Provide the (x, y) coordinate of the cell's center where the given text is located.  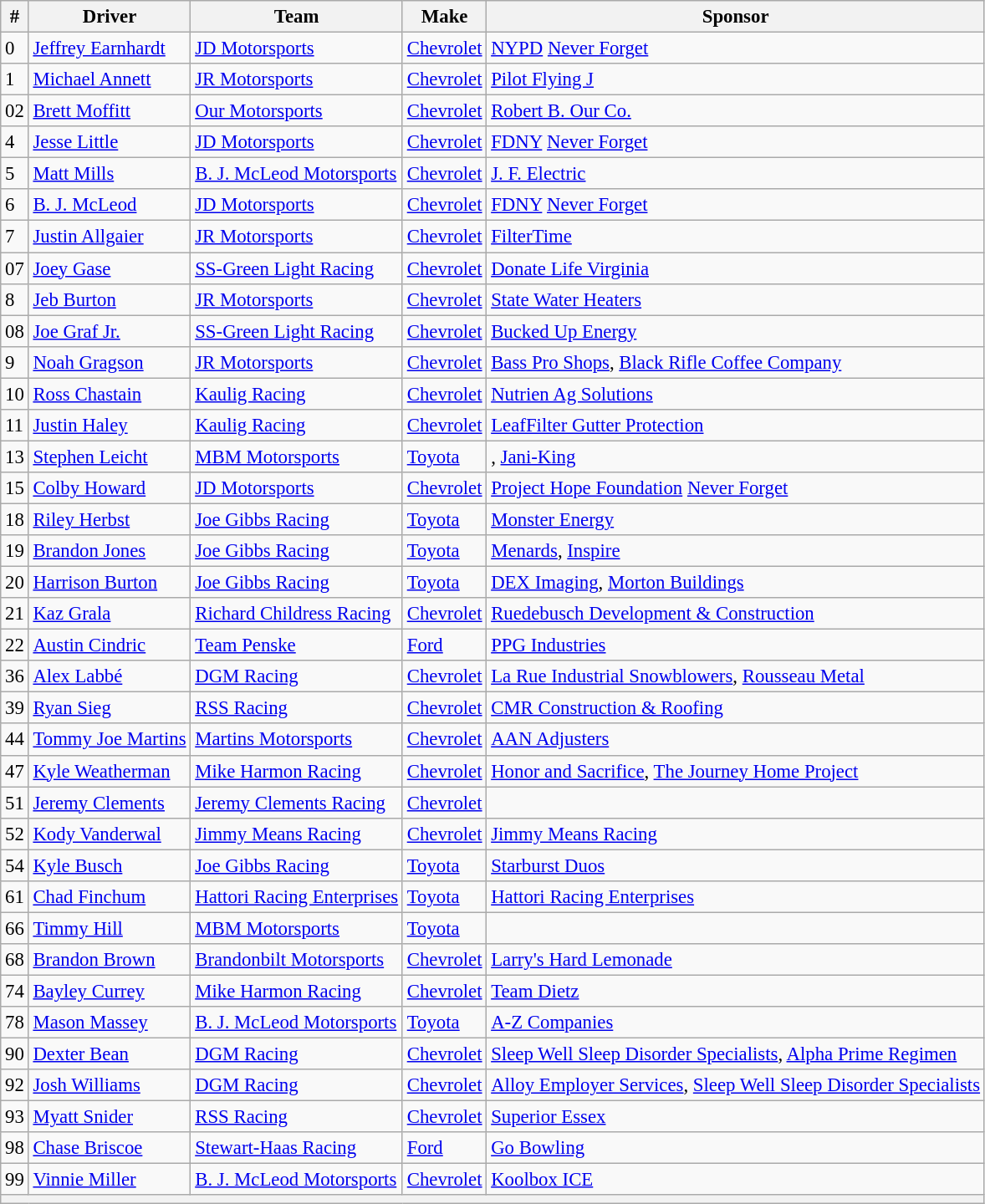
Dexter Bean (110, 1054)
Jeremy Clements Racing (297, 803)
PPG Industries (736, 645)
Ryan Sieg (110, 708)
CMR Construction & Roofing (736, 708)
Jeffrey Earnhardt (110, 48)
Nutrien Ag Solutions (736, 394)
4 (15, 142)
Ruedebusch Development & Construction (736, 614)
11 (15, 426)
Jeb Burton (110, 299)
Timmy Hill (110, 928)
Chase Briscoe (110, 1148)
Go Bowling (736, 1148)
0 (15, 48)
92 (15, 1085)
Jesse Little (110, 142)
Noah Gragson (110, 362)
19 (15, 551)
51 (15, 803)
Sponsor (736, 17)
Kaz Grala (110, 614)
Colby Howard (110, 488)
Driver (110, 17)
La Rue Industrial Snowblowers, Rousseau Metal (736, 676)
Alex Labbé (110, 676)
Ross Chastain (110, 394)
Kyle Weatherman (110, 771)
44 (15, 740)
7 (15, 237)
Michael Annett (110, 79)
FilterTime (736, 237)
Austin Cindric (110, 645)
39 (15, 708)
18 (15, 519)
Koolbox ICE (736, 1180)
Mason Massey (110, 1023)
Martins Motorsports (297, 740)
1 (15, 79)
Brandon Brown (110, 960)
LeafFilter Gutter Protection (736, 426)
Honor and Sacrifice, The Journey Home Project (736, 771)
B. J. McLeod (110, 205)
Sleep Well Sleep Disorder Specialists, Alpha Prime Regimen (736, 1054)
36 (15, 676)
Josh Williams (110, 1085)
52 (15, 834)
Chad Finchum (110, 897)
Our Motorsports (297, 111)
Pilot Flying J (736, 79)
Stephen Leicht (110, 457)
10 (15, 394)
Joey Gase (110, 268)
9 (15, 362)
Vinnie Miller (110, 1180)
08 (15, 331)
Kyle Busch (110, 865)
Bayley Currey (110, 991)
Matt Mills (110, 174)
22 (15, 645)
Donate Life Virginia (736, 268)
Make (444, 17)
20 (15, 583)
5 (15, 174)
Kody Vanderwal (110, 834)
Superior Essex (736, 1117)
Justin Allgaier (110, 237)
Team (297, 17)
DEX Imaging, Morton Buildings (736, 583)
Bass Pro Shops, Black Rifle Coffee Company (736, 362)
Brandon Jones (110, 551)
Jeremy Clements (110, 803)
Riley Herbst (110, 519)
J. F. Electric (736, 174)
Team Dietz (736, 991)
Project Hope Foundation Never Forget (736, 488)
Tommy Joe Martins (110, 740)
21 (15, 614)
Menards, Inspire (736, 551)
66 (15, 928)
90 (15, 1054)
Bucked Up Energy (736, 331)
99 (15, 1180)
NYPD Never Forget (736, 48)
Stewart-Haas Racing (297, 1148)
AAN Adjusters (736, 740)
Monster Energy (736, 519)
78 (15, 1023)
47 (15, 771)
Starburst Duos (736, 865)
Joe Graf Jr. (110, 331)
68 (15, 960)
8 (15, 299)
93 (15, 1117)
74 (15, 991)
State Water Heaters (736, 299)
Myatt Snider (110, 1117)
A-Z Companies (736, 1023)
, Jani-King (736, 457)
Robert B. Our Co. (736, 111)
61 (15, 897)
# (15, 17)
15 (15, 488)
Larry's Hard Lemonade (736, 960)
Justin Haley (110, 426)
Harrison Burton (110, 583)
Alloy Employer Services, Sleep Well Sleep Disorder Specialists (736, 1085)
07 (15, 268)
Team Penske (297, 645)
02 (15, 111)
98 (15, 1148)
Richard Childress Racing (297, 614)
Brandonbilt Motorsports (297, 960)
Brett Moffitt (110, 111)
54 (15, 865)
6 (15, 205)
13 (15, 457)
